Scan for the cell matching the given text and deliver its (X, Y) coordinate at center. 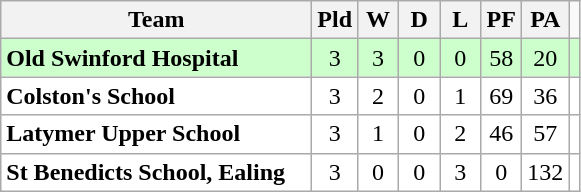
36 (546, 96)
58 (502, 58)
St Benedicts School, Ealing (156, 172)
Latymer Upper School (156, 134)
Old Swinford Hospital (156, 58)
L (460, 20)
PA (546, 20)
57 (546, 134)
132 (546, 172)
69 (502, 96)
Pld (335, 20)
W (378, 20)
D (420, 20)
Team (156, 20)
20 (546, 58)
46 (502, 134)
Colston's School (156, 96)
PF (502, 20)
